For the text-containing cell, return its midpoint in (X, Y) coordinate format. 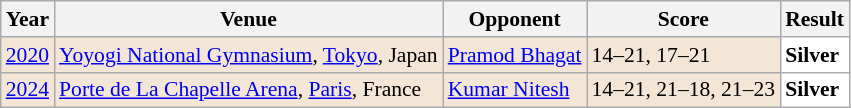
Opponent (515, 19)
2024 (28, 90)
Score (683, 19)
2020 (28, 55)
14–21, 17–21 (683, 55)
Yoyogi National Gymnasium, Tokyo, Japan (248, 55)
Year (28, 19)
14–21, 21–18, 21–23 (683, 90)
Porte de La Chapelle Arena, Paris, France (248, 90)
Pramod Bhagat (515, 55)
Result (814, 19)
Kumar Nitesh (515, 90)
Venue (248, 19)
